Detect which cell encompasses the target text, then output its (X, Y) center coordinate. 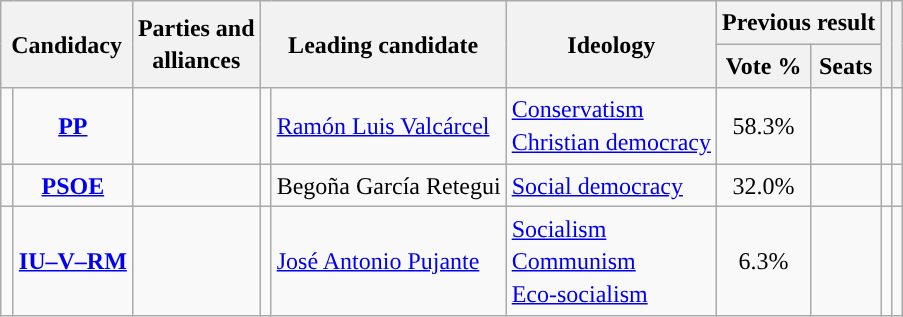
Begoña García Retegui (388, 186)
Seats (846, 66)
ConservatismChristian democracy (611, 126)
32.0% (763, 186)
PP (72, 126)
Social democracy (611, 186)
PSOE (72, 186)
58.3% (763, 126)
Ramón Luis Valcárcel (388, 126)
Candidacy (67, 44)
IU–V–RM (72, 261)
Leading candidate (383, 44)
Ideology (611, 44)
SocialismCommunismEco-socialism (611, 261)
6.3% (763, 261)
Vote % (763, 66)
Previous result (798, 22)
José Antonio Pujante (388, 261)
Parties andalliances (196, 44)
